Pinpoint the cell where the given text exists, returning its (x, y) midpoint coordinate. 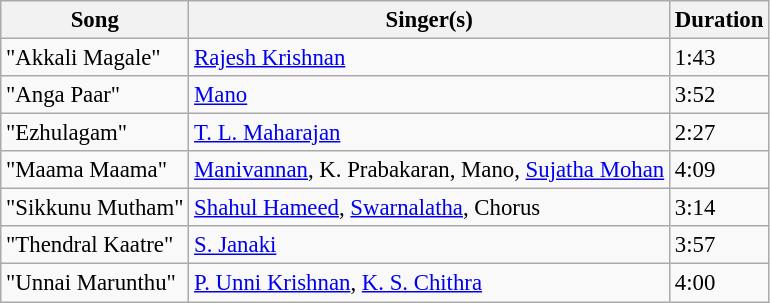
"Anga Paar" (95, 95)
Song (95, 20)
"Unnai Marunthu" (95, 283)
3:14 (718, 208)
"Thendral Kaatre" (95, 245)
3:52 (718, 95)
3:57 (718, 245)
T. L. Maharajan (430, 133)
"Ezhulagam" (95, 133)
1:43 (718, 58)
Mano (430, 95)
Singer(s) (430, 20)
2:27 (718, 133)
Shahul Hameed, Swarnalatha, Chorus (430, 208)
Manivannan, K. Prabakaran, Mano, Sujatha Mohan (430, 170)
Duration (718, 20)
"Akkali Magale" (95, 58)
4:00 (718, 283)
P. Unni Krishnan, K. S. Chithra (430, 283)
Rajesh Krishnan (430, 58)
S. Janaki (430, 245)
"Maama Maama" (95, 170)
"Sikkunu Mutham" (95, 208)
4:09 (718, 170)
